Return (x, y) of the center of cell containing provided text 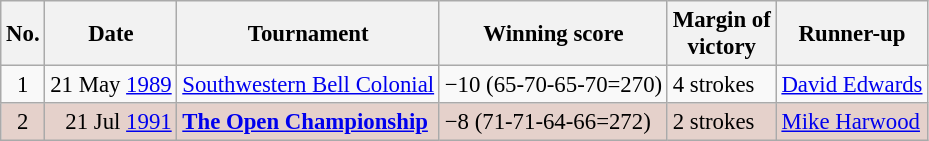
2 strokes (722, 122)
The Open Championship (308, 122)
Winning score (553, 34)
21 Jul 1991 (111, 122)
Mike Harwood (852, 122)
4 strokes (722, 85)
David Edwards (852, 85)
Date (111, 34)
Tournament (308, 34)
Runner-up (852, 34)
Southwestern Bell Colonial (308, 85)
1 (23, 85)
−8 (71-71-64-66=272) (553, 122)
2 (23, 122)
21 May 1989 (111, 85)
No. (23, 34)
Margin ofvictory (722, 34)
−10 (65-70-65-70=270) (553, 85)
